Return (x, y) of the center of cell containing provided text 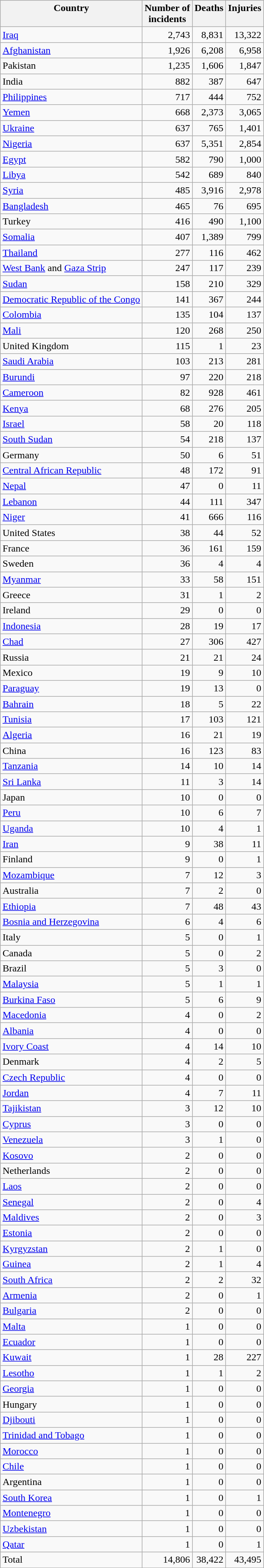
250 (244, 330)
Central African Republic (71, 471)
161 (209, 548)
32 (244, 1280)
Sweden (71, 564)
97 (167, 377)
118 (244, 424)
India (71, 81)
227 (244, 1357)
Sri Lanka (71, 782)
490 (209, 222)
Lebanon (71, 502)
387 (209, 81)
115 (167, 346)
Philippines (71, 97)
Bulgaria (71, 1311)
416 (167, 222)
Cameroon (71, 393)
689 (209, 175)
43 (244, 906)
83 (244, 751)
Tunisia (71, 720)
Qatar (71, 1544)
Egypt (71, 159)
6,208 (209, 50)
Colombia (71, 315)
2,978 (244, 190)
Nigeria (71, 144)
462 (244, 253)
51 (244, 455)
United States (71, 533)
33 (167, 579)
1,401 (244, 128)
31 (167, 595)
Bahrain (71, 704)
717 (167, 97)
Afghanistan (71, 50)
244 (244, 299)
50 (167, 455)
Myanmar (71, 579)
1,000 (244, 159)
121 (244, 720)
Estonia (71, 1233)
13,322 (244, 35)
Ecuador (71, 1342)
Ukraine (71, 128)
135 (167, 315)
220 (209, 377)
765 (209, 128)
120 (167, 330)
Malaysia (71, 984)
China (71, 751)
Chile (71, 1467)
Jordan (71, 1093)
Yemen (71, 112)
38,422 (209, 1560)
47 (167, 486)
Deaths (209, 14)
Argentina (71, 1482)
Niger (71, 517)
Denmark (71, 1062)
South Korea (71, 1498)
Kuwait (71, 1357)
582 (167, 159)
Chad (71, 642)
465 (167, 206)
Venezuela (71, 1140)
1,847 (244, 66)
Thailand (71, 253)
542 (167, 175)
213 (209, 361)
Country (71, 14)
Iran (71, 844)
Burundi (71, 377)
91 (244, 471)
20 (209, 424)
117 (209, 268)
Pakistan (71, 66)
Czech Republic (71, 1077)
281 (244, 361)
668 (167, 112)
1,235 (167, 66)
2,854 (244, 144)
Senegal (71, 1202)
928 (209, 393)
123 (209, 751)
5,351 (209, 144)
Russia (71, 657)
Trinidad and Tobago (71, 1435)
Italy (71, 937)
24 (244, 657)
205 (244, 408)
Syria (71, 190)
752 (244, 97)
Armenia (71, 1295)
427 (244, 642)
Albania (71, 1031)
329 (244, 284)
247 (167, 268)
1,389 (209, 237)
Australia (71, 891)
3,065 (244, 112)
277 (167, 253)
Macedonia (71, 1015)
Netherlands (71, 1171)
68 (167, 408)
485 (167, 190)
Laos (71, 1186)
Tajikistan (71, 1108)
790 (209, 159)
Burkina Faso (71, 1000)
Georgia (71, 1389)
France (71, 548)
Cyprus (71, 1124)
8,831 (209, 35)
Paraguay (71, 688)
Iraq (71, 35)
Djibouti (71, 1420)
407 (167, 237)
Democratic Republic of the Congo (71, 299)
Hungary (71, 1404)
Injuries (244, 14)
Japan (71, 797)
141 (167, 299)
Total (71, 1560)
239 (244, 268)
6,958 (244, 50)
Maldives (71, 1218)
Kosovo (71, 1155)
882 (167, 81)
Brazil (71, 969)
Germany (71, 455)
Kenya (71, 408)
Uzbekistan (71, 1529)
Ireland (71, 610)
Ivory Coast (71, 1046)
151 (244, 579)
41 (167, 517)
Canada (71, 953)
Mexico (71, 673)
Morocco (71, 1451)
29 (167, 610)
Turkey (71, 222)
276 (209, 408)
Mozambique (71, 875)
111 (209, 502)
52 (244, 533)
14,806 (167, 1560)
South Sudan (71, 439)
Indonesia (71, 626)
2,373 (209, 112)
82 (167, 393)
South Africa (71, 1280)
United Kingdom (71, 346)
158 (167, 284)
Israel (71, 424)
2,743 (167, 35)
Somalia (71, 237)
27 (167, 642)
461 (244, 393)
268 (209, 330)
Libya (71, 175)
647 (244, 81)
Saudi Arabia (71, 361)
Peru (71, 813)
1,926 (167, 50)
1,606 (209, 66)
Algeria (71, 735)
1,100 (244, 222)
Bosnia and Herzegovina (71, 922)
Uganda (71, 828)
Tanzania (71, 766)
76 (209, 206)
23 (244, 346)
347 (244, 502)
22 (244, 704)
666 (209, 517)
Ethiopia (71, 906)
210 (209, 284)
Sudan (71, 284)
Guinea (71, 1264)
Nepal (71, 486)
Montenegro (71, 1513)
799 (244, 237)
695 (244, 206)
367 (209, 299)
172 (209, 471)
Bangladesh (71, 206)
Malta (71, 1326)
3,916 (209, 190)
159 (244, 548)
306 (209, 642)
18 (167, 704)
Greece (71, 595)
West Bank and Gaza Strip (71, 268)
Kyrgyzstan (71, 1249)
840 (244, 175)
104 (209, 315)
54 (167, 439)
13 (209, 688)
Lesotho (71, 1373)
Number ofincidents (167, 14)
43,495 (244, 1560)
Mali (71, 330)
444 (209, 97)
Finland (71, 859)
